Identify which cell holds the provided text, then report its (X, Y) central coordinate. 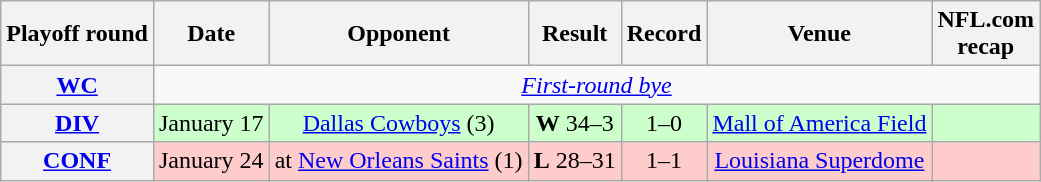
January 17 (211, 123)
First-round bye (596, 85)
Dallas Cowboys (3) (398, 123)
DIV (78, 123)
Record (664, 34)
W 34–3 (574, 123)
WC (78, 85)
Playoff round (78, 34)
NFL.comrecap (986, 34)
Date (211, 34)
January 24 (211, 161)
Opponent (398, 34)
at New Orleans Saints (1) (398, 161)
Louisiana Superdome (820, 161)
CONF (78, 161)
Result (574, 34)
1–1 (664, 161)
Venue (820, 34)
1–0 (664, 123)
Mall of America Field (820, 123)
L 28–31 (574, 161)
